Capture the cell that displays the provided text and extract its (X, Y) central coordinate. 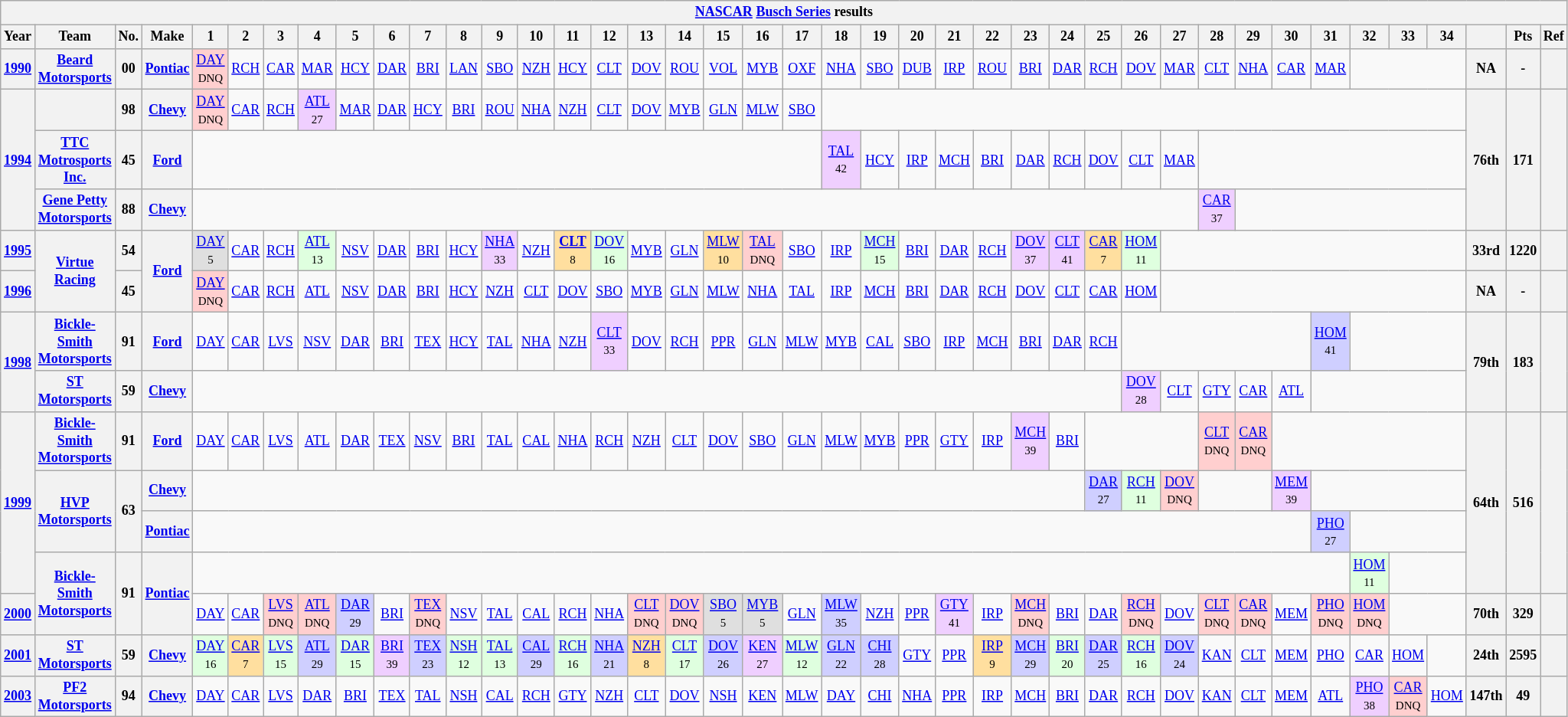
26 (1141, 37)
2001 (18, 655)
14 (684, 37)
31 (1331, 37)
GTY41 (955, 614)
DAY16 (211, 655)
28 (1217, 37)
CAR37 (1217, 210)
30 (1292, 37)
18 (841, 37)
20 (917, 37)
OXF (802, 69)
DAY5 (211, 250)
MCH15 (880, 250)
LVSDNQ (281, 614)
CLT17 (684, 655)
Year (18, 37)
PF2 Motorsports (75, 696)
CAL29 (536, 655)
PHO27 (1331, 532)
70th (1486, 614)
BRI39 (392, 655)
33 (1409, 37)
CHI (880, 696)
00 (129, 69)
1999 (18, 503)
ATL29 (317, 655)
MYB5 (763, 614)
54 (129, 250)
1995 (18, 250)
15 (723, 37)
SBO5 (723, 614)
171 (1524, 160)
DAR27 (1103, 491)
Ref (1554, 37)
1996 (18, 292)
CLT8 (573, 250)
MCH29 (1031, 655)
10 (536, 37)
16 (763, 37)
NZH8 (646, 655)
DAR15 (355, 655)
12 (609, 37)
PHO38 (1369, 696)
98 (129, 110)
MCHDNQ (1031, 614)
9 (500, 37)
19 (880, 37)
Team (75, 37)
GLN22 (841, 655)
DOV16 (609, 250)
29 (1253, 37)
2003 (18, 696)
1220 (1524, 250)
329 (1524, 614)
MCH39 (1031, 440)
63 (129, 512)
CLT41 (1067, 250)
32 (1369, 37)
Pts (1524, 37)
6 (392, 37)
HOMDNQ (1369, 614)
4 (317, 37)
7 (427, 37)
1994 (18, 160)
TAL42 (841, 159)
Make (167, 37)
LAN (464, 69)
2000 (18, 614)
TEXDNQ (427, 614)
49 (1524, 696)
183 (1524, 362)
ATL13 (317, 250)
17 (802, 37)
21 (955, 37)
22 (992, 37)
ATLDNQ (317, 614)
Virtue Racing (75, 271)
TAL13 (500, 655)
1990 (18, 69)
Beard Motorsports (75, 69)
KEN27 (763, 655)
64th (1486, 503)
MEM39 (1292, 491)
LVS15 (281, 655)
DOV24 (1180, 655)
NSH12 (464, 655)
HVP Motorsports (75, 512)
5 (355, 37)
1998 (18, 362)
Gene Petty Motorsports (75, 210)
RCHDNQ (1141, 614)
88 (129, 210)
33rd (1486, 250)
NHA33 (500, 250)
23 (1031, 37)
CHI28 (880, 655)
NHA21 (609, 655)
76th (1486, 160)
147th (1486, 696)
8 (464, 37)
516 (1524, 503)
CLT33 (609, 342)
3 (281, 37)
KEN (763, 696)
2 (246, 37)
1 (211, 37)
11 (573, 37)
MLW12 (802, 655)
PHO (1331, 655)
TEX23 (427, 655)
DAR29 (355, 614)
PHODNQ (1331, 614)
27 (1180, 37)
DAR25 (1103, 655)
VOL (723, 69)
HOM41 (1331, 342)
13 (646, 37)
MLW10 (723, 250)
24th (1486, 655)
DOV37 (1031, 250)
94 (129, 696)
IRP9 (992, 655)
MLW35 (841, 614)
TALDNQ (763, 250)
BRI20 (1067, 655)
2595 (1524, 655)
NASCAR Busch Series results (784, 12)
25 (1103, 37)
DOV26 (723, 655)
No. (129, 37)
TTC Motrosports Inc. (75, 159)
24 (1067, 37)
DUB (917, 69)
RCH11 (1141, 491)
ATL27 (317, 110)
34 (1447, 37)
79th (1486, 362)
DOV28 (1141, 391)
